From the cell containing the given text, extract its center point as [X, Y] coordinate. 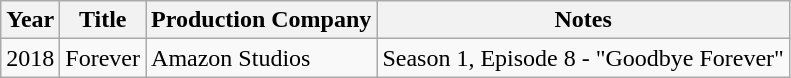
Year [30, 20]
2018 [30, 58]
Title [103, 20]
Production Company [262, 20]
Amazon Studios [262, 58]
Notes [584, 20]
Season 1, Episode 8 - "Goodbye Forever" [584, 58]
Forever [103, 58]
